Search for the cell housing the specified text and yield its [X, Y] center coordinate. 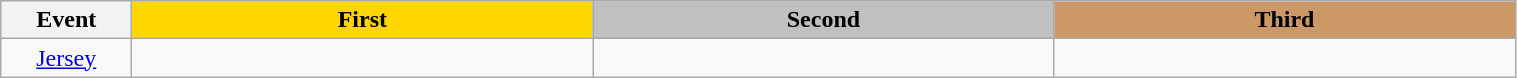
First [362, 20]
Third [1284, 20]
Second [824, 20]
Jersey [66, 58]
Event [66, 20]
